For the text-containing cell, return its midpoint in [x, y] coordinate format. 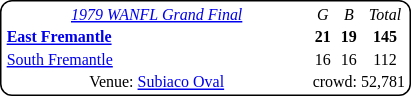
G [322, 14]
112 [384, 60]
Total [384, 14]
Venue: Subiaco Oval [156, 82]
145 [384, 37]
1979 WANFL Grand Final [156, 14]
South Fremantle [156, 60]
21 [322, 37]
East Fremantle [156, 37]
19 [348, 37]
crowd: 52,781 [358, 82]
B [348, 14]
